Return the (x, y) coordinate for the center point of the cell that contains the specified text.  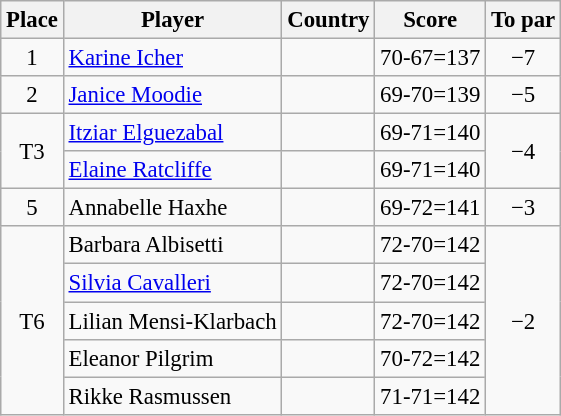
69-72=141 (430, 208)
Eleanor Pilgrim (172, 358)
69-70=139 (430, 95)
Itziar Elguezabal (172, 133)
Score (430, 20)
1 (32, 58)
−5 (524, 95)
Rikke Rasmussen (172, 396)
To par (524, 20)
Karine Icher (172, 58)
Elaine Ratcliffe (172, 170)
T6 (32, 320)
Country (328, 20)
Janice Moodie (172, 95)
5 (32, 208)
71-71=142 (430, 396)
Place (32, 20)
Lilian Mensi-Klarbach (172, 321)
70-72=142 (430, 358)
Annabelle Haxhe (172, 208)
T3 (32, 152)
70-67=137 (430, 58)
Player (172, 20)
2 (32, 95)
Barbara Albisetti (172, 245)
Silvia Cavalleri (172, 283)
−2 (524, 320)
−4 (524, 152)
−7 (524, 58)
−3 (524, 208)
